Identify which cell holds the provided text, then report its (x, y) central coordinate. 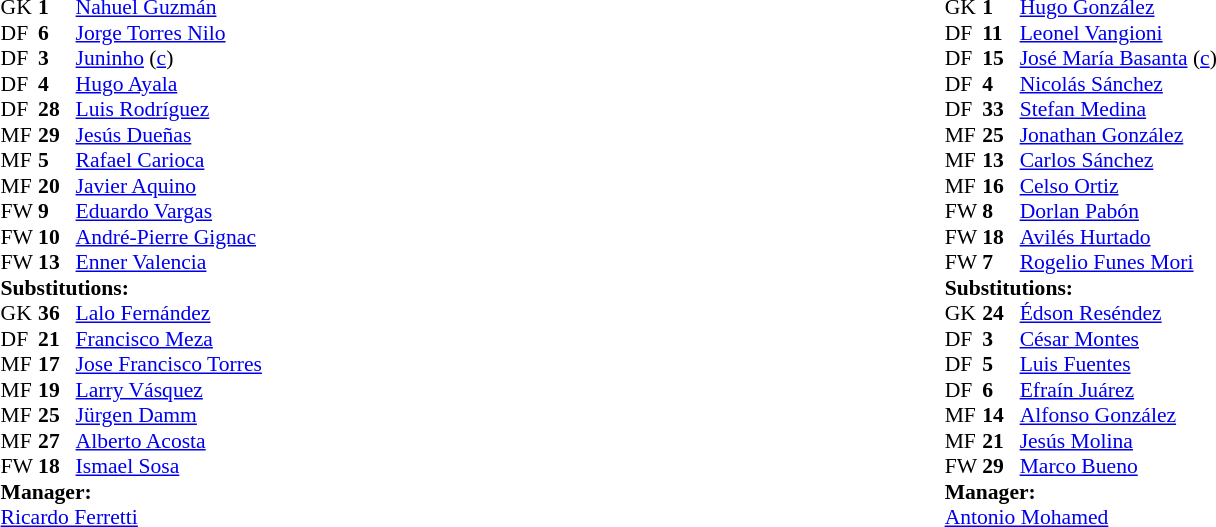
Lalo Fernández (169, 313)
Juninho (c) (169, 59)
19 (57, 390)
Luis Rodríguez (169, 109)
9 (57, 211)
16 (1001, 186)
Jürgen Damm (169, 415)
Jorge Torres Nilo (169, 33)
17 (57, 365)
8 (1001, 211)
Manager: (132, 492)
Javier Aquino (169, 186)
20 (57, 186)
Hugo Ayala (169, 84)
Rafael Carioca (169, 161)
Substitutions: (132, 288)
Jesús Dueñas (169, 135)
Francisco Meza (169, 339)
11 (1001, 33)
27 (57, 441)
Jose Francisco Torres (169, 365)
14 (1001, 415)
7 (1001, 263)
15 (1001, 59)
10 (57, 237)
Ismael Sosa (169, 467)
Enner Valencia (169, 263)
24 (1001, 313)
33 (1001, 109)
28 (57, 109)
Eduardo Vargas (169, 211)
Larry Vásquez (169, 390)
Alberto Acosta (169, 441)
André-Pierre Gignac (169, 237)
36 (57, 313)
